Scan for the cell matching the given text and deliver its (X, Y) coordinate at center. 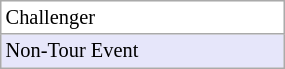
Challenger (142, 17)
Non-Tour Event (142, 51)
